Return the [X, Y] coordinate for the center point of the cell that contains the specified text.  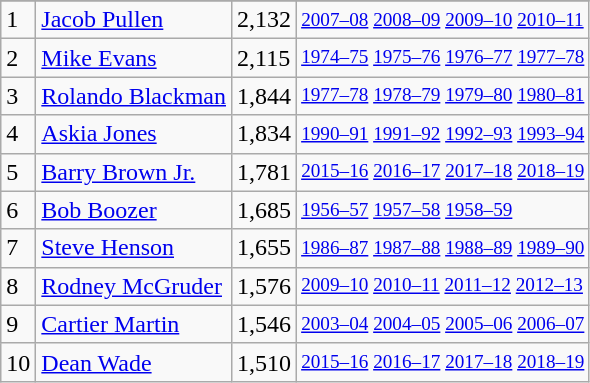
1956–57 1957–58 1958–59 [443, 210]
1,844 [264, 96]
Bob Boozer [134, 210]
Rolando Blackman [134, 96]
1 [18, 20]
Dean Wade [134, 362]
Cartier Martin [134, 324]
6 [18, 210]
2,115 [264, 58]
Askia Jones [134, 134]
5 [18, 172]
1,655 [264, 248]
7 [18, 248]
1974–75 1975–76 1976–77 1977–78 [443, 58]
Barry Brown Jr. [134, 172]
8 [18, 286]
Steve Henson [134, 248]
1,510 [264, 362]
3 [18, 96]
Rodney McGruder [134, 286]
2 [18, 58]
1,576 [264, 286]
2003–04 2004–05 2005–06 2006–07 [443, 324]
4 [18, 134]
1986–87 1987–88 1988–89 1989–90 [443, 248]
1990–91 1991–92 1992–93 1993–94 [443, 134]
1,546 [264, 324]
2,132 [264, 20]
9 [18, 324]
Mike Evans [134, 58]
1,834 [264, 134]
2009–10 2010–11 2011–12 2012–13 [443, 286]
10 [18, 362]
1,685 [264, 210]
Jacob Pullen [134, 20]
2007–08 2008–09 2009–10 2010–11 [443, 20]
1977–78 1978–79 1979–80 1980–81 [443, 96]
1,781 [264, 172]
